Output the [x, y] coordinate of the center of the cell containing the given text.  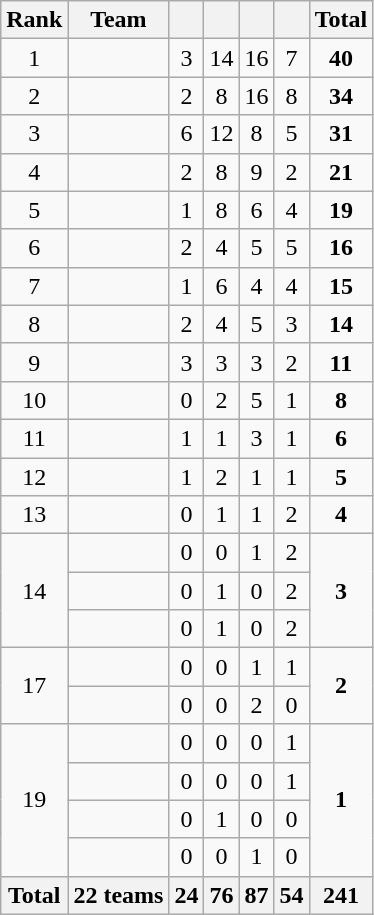
15 [341, 286]
Rank [34, 20]
34 [341, 96]
13 [34, 515]
17 [34, 686]
31 [341, 134]
Team [118, 20]
87 [256, 895]
40 [341, 58]
54 [292, 895]
241 [341, 895]
24 [186, 895]
22 teams [118, 895]
10 [34, 400]
76 [222, 895]
21 [341, 172]
